Detect which cell encompasses the target text, then output its [x, y] center coordinate. 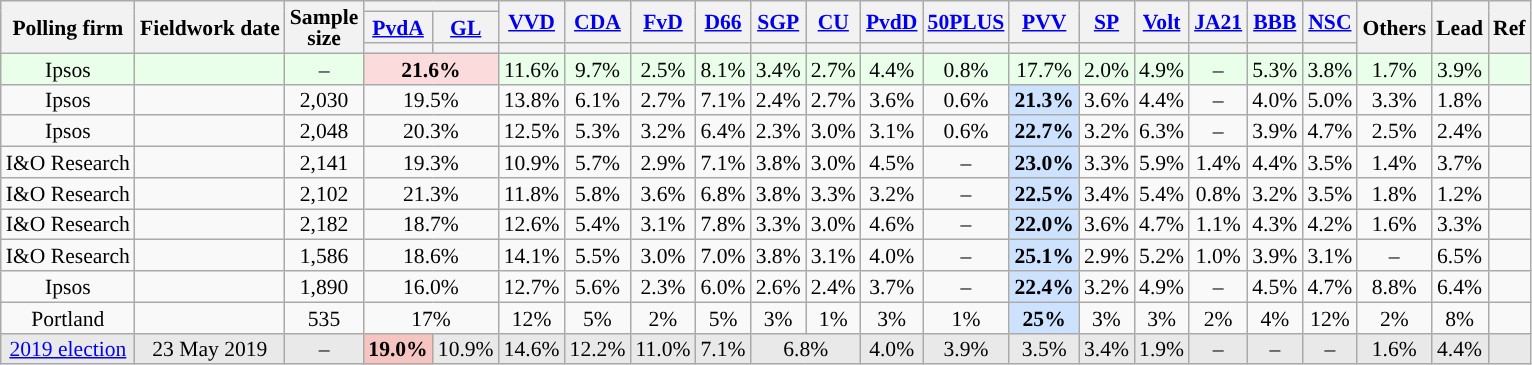
5.8% [598, 194]
12.6% [532, 224]
Samplesize [324, 27]
5.9% [1162, 162]
2.6% [778, 286]
2,182 [324, 224]
2,030 [324, 100]
6.1% [598, 100]
8.1% [724, 68]
17.7% [1044, 68]
18.7% [430, 224]
SP [1106, 22]
22.7% [1044, 132]
19.0% [398, 348]
2.0% [1106, 68]
17% [430, 318]
18.6% [430, 256]
Volt [1162, 22]
23 May 2019 [210, 348]
SGP [778, 22]
8% [1460, 318]
22.4% [1044, 286]
22.5% [1044, 194]
4.2% [1330, 224]
25% [1044, 318]
12.2% [598, 348]
19.5% [430, 100]
2,141 [324, 162]
4.3% [1274, 224]
1.0% [1218, 256]
16.0% [430, 286]
7.8% [724, 224]
5.6% [598, 286]
1,890 [324, 286]
11.6% [532, 68]
CU [834, 22]
6.5% [1460, 256]
14.1% [532, 256]
5.0% [1330, 100]
12.7% [532, 286]
12.5% [532, 132]
13.8% [532, 100]
NSC [1330, 22]
Portland [68, 318]
11.8% [532, 194]
14.6% [532, 348]
1.2% [1460, 194]
20.3% [430, 132]
GL [466, 27]
50PLUS [966, 22]
22.0% [1044, 224]
PvdD [892, 22]
JA21 [1218, 22]
6.3% [1162, 132]
6.0% [724, 286]
5.2% [1162, 256]
Others [1394, 27]
9.7% [598, 68]
Ref [1509, 27]
PvdA [398, 27]
2019 election [68, 348]
11.0% [662, 348]
7.0% [724, 256]
Lead [1460, 27]
1.7% [1394, 68]
D66 [724, 22]
2,048 [324, 132]
2,102 [324, 194]
1.1% [1218, 224]
Fieldwork date [210, 27]
8.8% [1394, 286]
1,586 [324, 256]
23.0% [1044, 162]
4% [1274, 318]
1.9% [1162, 348]
VVD [532, 22]
4.6% [892, 224]
BBB [1274, 22]
19.3% [430, 162]
Polling firm [68, 27]
5.5% [598, 256]
PVV [1044, 22]
5.7% [598, 162]
FvD [662, 22]
CDA [598, 22]
21.6% [430, 68]
535 [324, 318]
25.1% [1044, 256]
